For the text-containing cell, return its midpoint in (x, y) coordinate format. 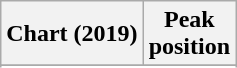
Peakposition (189, 34)
Chart (2019) (72, 34)
